Find where the given text appears and provide that cell's center as [x, y] coordinate. 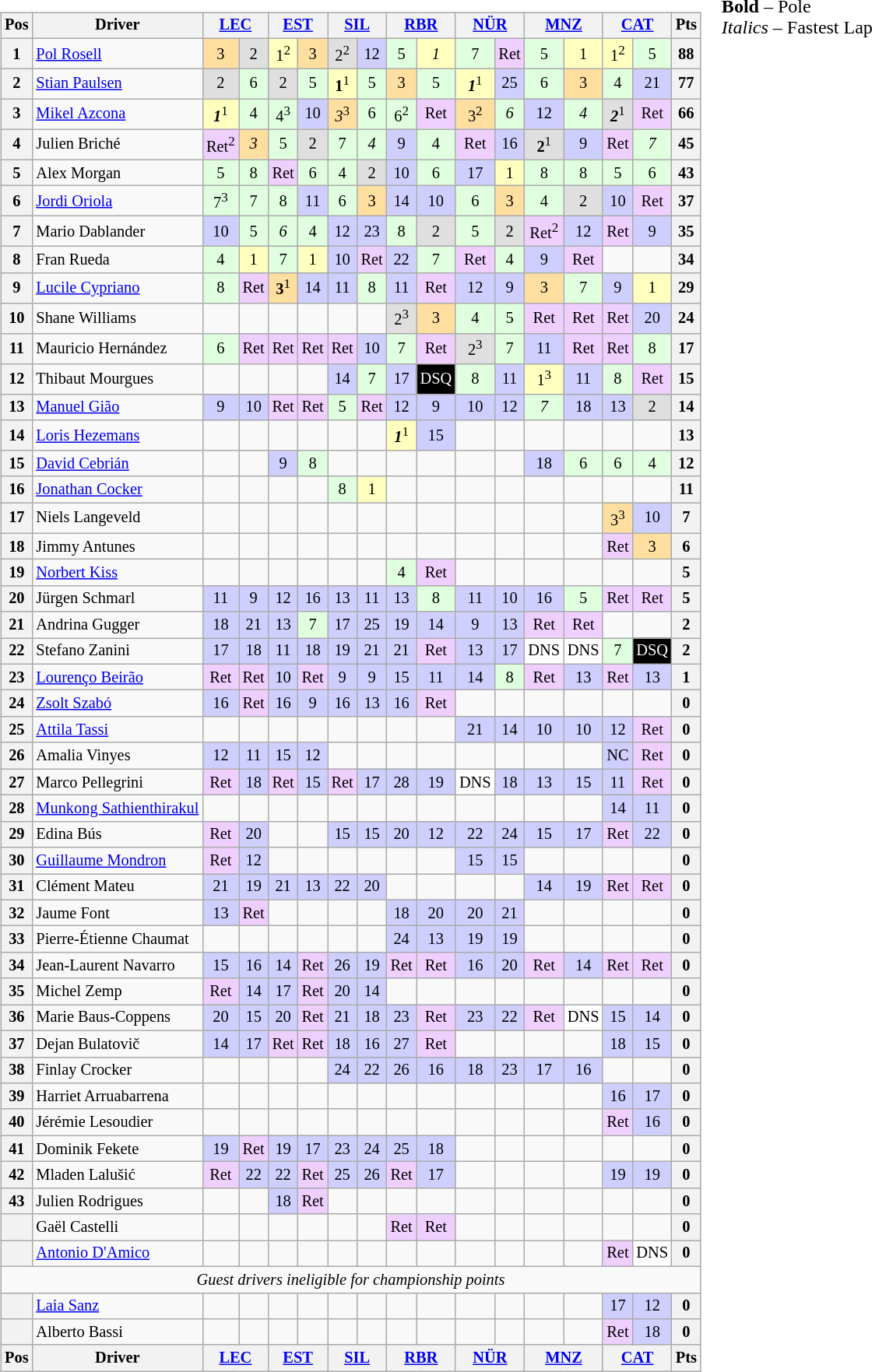
Lourenço Beirão [117, 677]
David Cebrián [117, 464]
Alex Morgan [117, 173]
40 [16, 1122]
Gaël Castelli [117, 1227]
Jaume Font [117, 913]
Stian Paulsen [117, 84]
Julien Rodrigues [117, 1201]
Guest drivers ineligible for championship points [350, 1279]
Amalia Vinyes [117, 756]
Niels Langeveld [117, 518]
Andrina Gugger [117, 625]
Dominik Fekete [117, 1149]
Alberto Bassi [117, 1332]
Julien Briché [117, 145]
Jordi Oriola [117, 201]
38 [16, 1070]
Jérémie Lesoudier [117, 1122]
Thibaut Mourgues [117, 378]
36 [16, 1018]
73 [220, 201]
Mario Dablander [117, 232]
30 [16, 861]
Pierre-Étienne Chaumat [117, 939]
42 [16, 1175]
Guillaume Mondron [117, 861]
Attila Tassi [117, 730]
39 [16, 1097]
Loris Hezemans [117, 436]
Stefano Zanini [117, 651]
Jonathan Cocker [117, 489]
45 [687, 145]
Clément Mateu [117, 887]
Dejan Bulatovič [117, 1044]
Manuel Gião [117, 407]
62 [402, 114]
Finlay Crocker [117, 1070]
Marco Pellegrini [117, 782]
Michel Zemp [117, 991]
41 [16, 1149]
Jürgen Schmarl [117, 598]
Edina Bús [117, 834]
66 [687, 114]
Shane Williams [117, 318]
Mauricio Hernández [117, 349]
Mikel Azcona [117, 114]
Norbert Kiss [117, 573]
88 [687, 53]
Zsolt Szabó [117, 704]
Antonio D'Amico [117, 1254]
Jean-Laurent Navarro [117, 966]
Mladen Lalušić [117, 1175]
Laia Sanz [117, 1306]
Fran Rueda [117, 260]
Jimmy Antunes [117, 546]
Marie Baus-Coppens [117, 1018]
Lucile Cypriano [117, 288]
Pol Rosell [117, 53]
Munkong Sathienthirakul [117, 809]
Harriet Arruabarrena [117, 1097]
77 [687, 84]
NC [617, 756]
